Detect which cell encompasses the target text, then output its [X, Y] center coordinate. 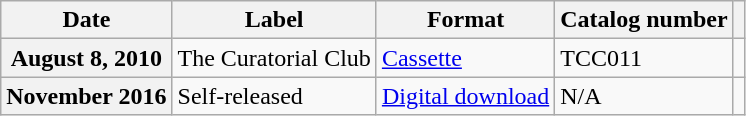
Label [274, 20]
August 8, 2010 [86, 58]
N/A [644, 96]
November 2016 [86, 96]
Format [465, 20]
Cassette [465, 58]
Catalog number [644, 20]
Self-released [274, 96]
Date [86, 20]
The Curatorial Club [274, 58]
Digital download [465, 96]
TCC011 [644, 58]
